Locate the cell with the specified text and output its (X, Y) center coordinate. 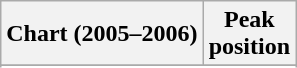
Peakposition (249, 34)
Chart (2005–2006) (102, 34)
